Provide the [x, y] coordinate of the cell's center where the given text is located.  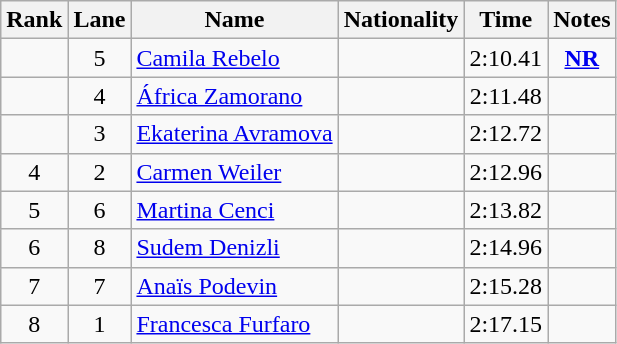
Notes [582, 20]
1 [100, 324]
Martina Cenci [234, 210]
Lane [100, 20]
África Zamorano [234, 96]
NR [582, 58]
Sudem Denizli [234, 248]
2:15.28 [506, 286]
Camila Rebelo [234, 58]
Francesca Furfaro [234, 324]
Carmen Weiler [234, 172]
2:12.72 [506, 134]
2:17.15 [506, 324]
2:12.96 [506, 172]
2:11.48 [506, 96]
Ekaterina Avramova [234, 134]
3 [100, 134]
Rank [34, 20]
2:10.41 [506, 58]
Anaïs Podevin [234, 286]
2 [100, 172]
2:14.96 [506, 248]
Time [506, 20]
Name [234, 20]
2:13.82 [506, 210]
Nationality [401, 20]
